Detect which cell encompasses the target text, then output its [X, Y] center coordinate. 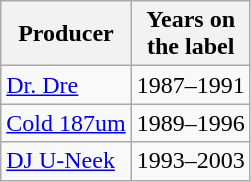
Years onthe label [190, 34]
1989–1996 [190, 123]
1993–2003 [190, 161]
Dr. Dre [66, 85]
1987–1991 [190, 85]
Producer [66, 34]
DJ U-Neek [66, 161]
Cold 187um [66, 123]
